From the cell containing the given text, extract its center point as (X, Y) coordinate. 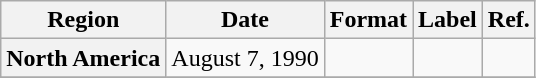
Ref. (508, 20)
Label (448, 20)
North America (84, 58)
Format (368, 20)
Date (245, 20)
Region (84, 20)
August 7, 1990 (245, 58)
